Pinpoint the cell where the given text exists, returning its [x, y] midpoint coordinate. 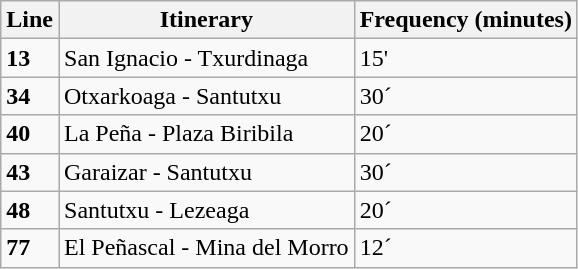
Itinerary [206, 20]
San Ignacio - Txurdinaga [206, 58]
77 [30, 248]
Garaizar - Santutxu [206, 172]
40 [30, 134]
El Peñascal - Mina del Morro [206, 248]
Otxarkoaga - Santutxu [206, 96]
12´ [466, 248]
43 [30, 172]
48 [30, 210]
Line [30, 20]
Santutxu - Lezeaga [206, 210]
34 [30, 96]
15' [466, 58]
Frequency (minutes) [466, 20]
13 [30, 58]
La Peña - Plaza Biribila [206, 134]
